Locate the cell with the specified text and output its [x, y] center coordinate. 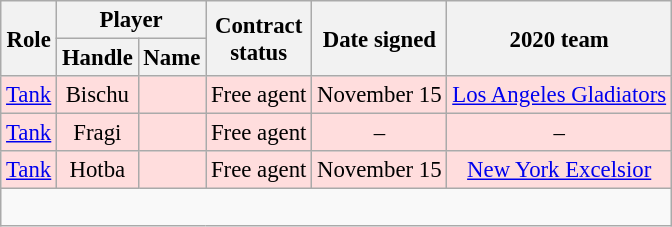
Date signed [380, 38]
Contractstatus [259, 38]
Name [172, 58]
Fragi [98, 133]
Handle [98, 58]
2020 team [559, 38]
Los Angeles Gladiators [559, 95]
Bischu [98, 95]
Hotba [98, 170]
Player [132, 20]
Role [29, 38]
New York Excelsior [559, 170]
